Extract the [X, Y] coordinate from the center of the cell holding the provided text.  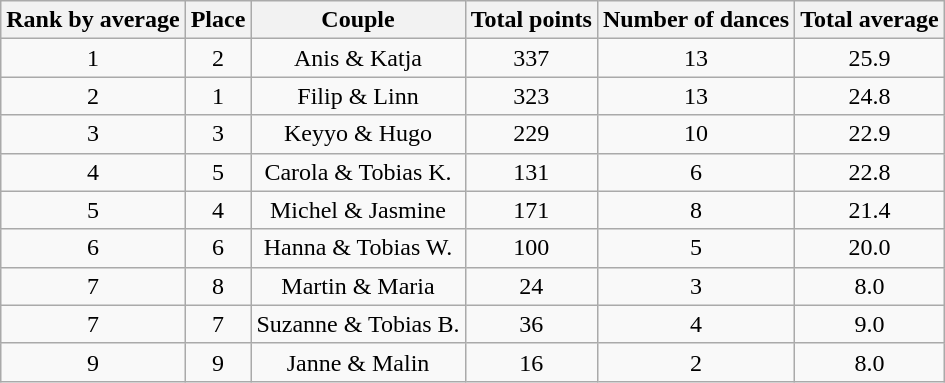
10 [696, 134]
Suzanne & Tobias B. [358, 324]
337 [531, 58]
24.8 [870, 96]
21.4 [870, 210]
Hanna & Tobias W. [358, 248]
24 [531, 286]
Martin & Maria [358, 286]
Total average [870, 20]
Janne & Malin [358, 362]
36 [531, 324]
Total points [531, 20]
Keyyo & Hugo [358, 134]
131 [531, 172]
Rank by average [93, 20]
Michel & Jasmine [358, 210]
9.0 [870, 324]
323 [531, 96]
22.8 [870, 172]
Place [218, 20]
25.9 [870, 58]
Couple [358, 20]
171 [531, 210]
229 [531, 134]
Filip & Linn [358, 96]
Number of dances [696, 20]
20.0 [870, 248]
100 [531, 248]
22.9 [870, 134]
16 [531, 362]
Carola & Tobias K. [358, 172]
Anis & Katja [358, 58]
